Determine the [x, y] coordinate at the center of the cell enclosing the given text.  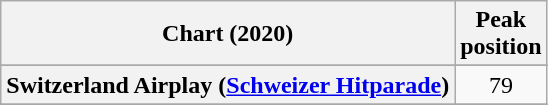
Chart (2020) [228, 34]
79 [501, 85]
Switzerland Airplay (Schweizer Hitparade) [228, 85]
Peakposition [501, 34]
